Extract the [X, Y] coordinate from the center of the cell holding the provided text.  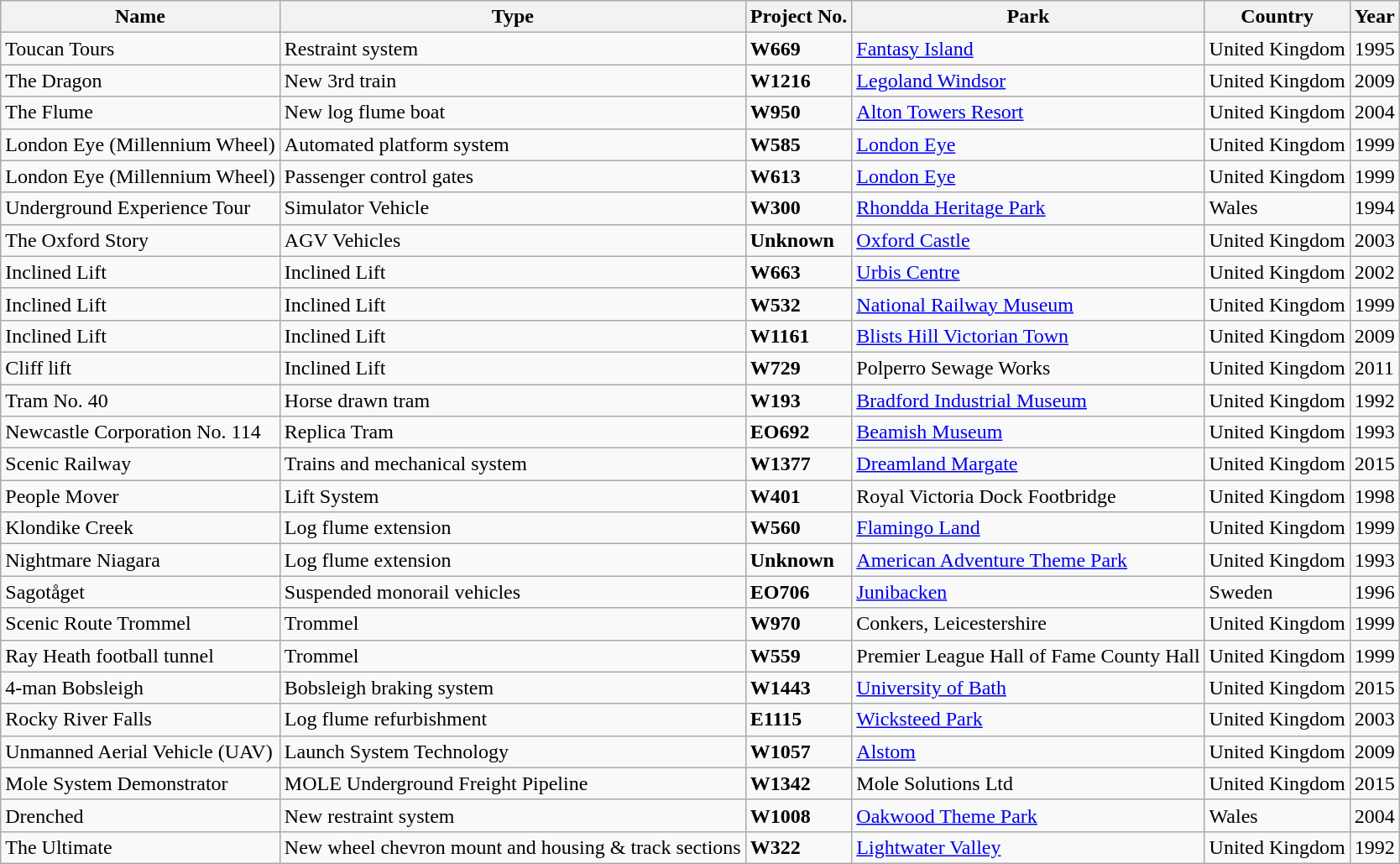
Passenger control gates [512, 176]
Trains and mechanical system [512, 464]
Newcastle Corporation No. 114 [141, 432]
Sagotåget [141, 592]
Flamingo Land [1028, 528]
AGV Vehicles [512, 240]
Underground Experience Tour [141, 208]
4-man Bobsleigh [141, 688]
MOLE Underground Freight Pipeline [512, 783]
W729 [799, 368]
1996 [1375, 592]
Conkers, Leicestershire [1028, 624]
2002 [1375, 272]
Oxford Castle [1028, 240]
W560 [799, 528]
Royal Victoria Dock Footbridge [1028, 496]
Beamish Museum [1028, 432]
W950 [799, 113]
Cliff lift [141, 368]
Toucan Tours [141, 49]
W663 [799, 272]
Rhondda Heritage Park [1028, 208]
Log flume refurbishment [512, 720]
1998 [1375, 496]
W1377 [799, 464]
Mole System Demonstrator [141, 783]
W669 [799, 49]
New 3rd train [512, 81]
EO706 [799, 592]
Lift System [512, 496]
Dreamland Margate [1028, 464]
The Ultimate [141, 847]
Ray Heath football tunnel [141, 656]
Project No. [799, 17]
Nightmare Niagara [141, 560]
W532 [799, 304]
W613 [799, 176]
W1008 [799, 815]
Simulator Vehicle [512, 208]
Park [1028, 17]
Klondike Creek [141, 528]
Scenic Route Trommel [141, 624]
National Railway Museum [1028, 304]
W300 [799, 208]
Drenched [141, 815]
Tram No. 40 [141, 401]
Blists Hill Victorian Town [1028, 336]
Automated platform system [512, 144]
The Oxford Story [141, 240]
Replica Tram [512, 432]
Sweden [1277, 592]
Alton Towers Resort [1028, 113]
Polperro Sewage Works [1028, 368]
Bobsleigh braking system [512, 688]
Unmanned Aerial Vehicle (UAV) [141, 751]
New wheel chevron mount and housing & track sections [512, 847]
New log flume boat [512, 113]
W585 [799, 144]
University of Bath [1028, 688]
Urbis Centre [1028, 272]
The Flume [141, 113]
W322 [799, 847]
Rocky River Falls [141, 720]
W193 [799, 401]
Launch System Technology [512, 751]
1995 [1375, 49]
Junibacken [1028, 592]
Lightwater Valley [1028, 847]
W1342 [799, 783]
Alstom [1028, 751]
Bradford Industrial Museum [1028, 401]
Type [512, 17]
W559 [799, 656]
People Mover [141, 496]
Suspended monorail vehicles [512, 592]
Fantasy Island [1028, 49]
Oakwood Theme Park [1028, 815]
EO692 [799, 432]
Premier League Hall of Fame County Hall [1028, 656]
W1443 [799, 688]
Scenic Railway [141, 464]
New restraint system [512, 815]
2011 [1375, 368]
1994 [1375, 208]
Name [141, 17]
W1161 [799, 336]
W1057 [799, 751]
Mole Solutions Ltd [1028, 783]
W401 [799, 496]
Wicksteed Park [1028, 720]
Horse drawn tram [512, 401]
Country [1277, 17]
E1115 [799, 720]
Year [1375, 17]
Legoland Windsor [1028, 81]
W1216 [799, 81]
American Adventure Theme Park [1028, 560]
W970 [799, 624]
The Dragon [141, 81]
Restraint system [512, 49]
